Return the (x, y) coordinate for the center point of the cell that contains the specified text.  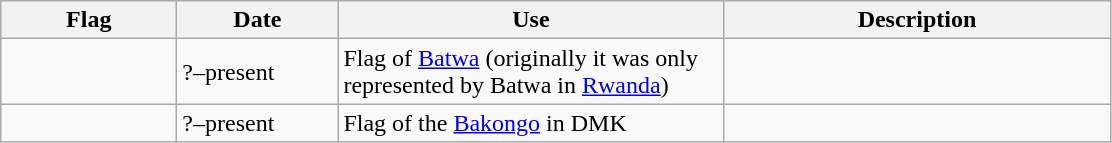
Use (531, 20)
Flag of Batwa (originally it was only represented by Batwa in Rwanda) (531, 72)
Description (917, 20)
Date (258, 20)
Flag (89, 20)
Flag of the Bakongo in DMK (531, 123)
